Return (x, y) of the center of cell containing provided text 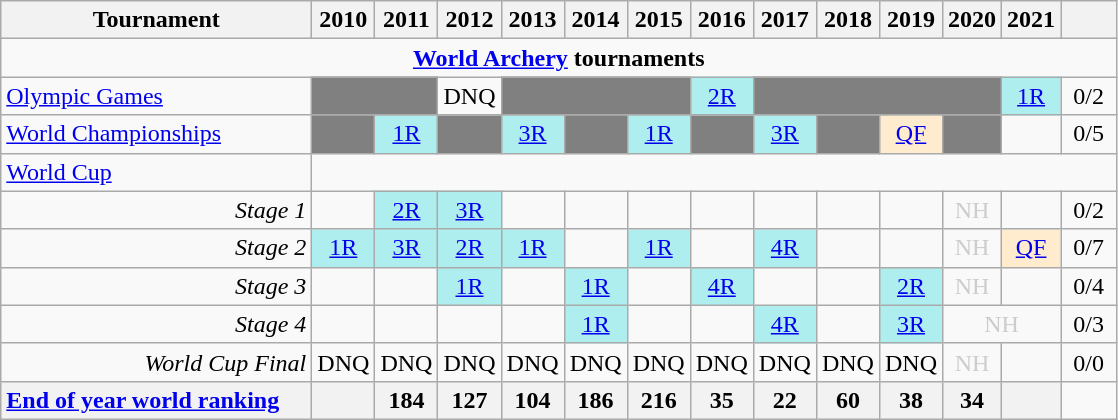
2018 (848, 20)
104 (532, 400)
World Championships (156, 134)
0/3 (1089, 324)
0/7 (1089, 248)
35 (722, 400)
186 (596, 400)
World Cup Final (156, 362)
2017 (784, 20)
World Archery tournaments (559, 58)
2011 (406, 20)
0/0 (1089, 362)
Stage 4 (156, 324)
22 (784, 400)
216 (658, 400)
38 (910, 400)
World Cup (156, 172)
34 (972, 400)
2019 (910, 20)
Olympic Games (156, 96)
127 (470, 400)
Tournament (156, 20)
2012 (470, 20)
End of year world ranking (156, 400)
Stage 3 (156, 286)
Stage 1 (156, 210)
60 (848, 400)
2015 (658, 20)
2014 (596, 20)
2020 (972, 20)
2021 (1032, 20)
Stage 2 (156, 248)
0/4 (1089, 286)
2010 (344, 20)
2013 (532, 20)
2016 (722, 20)
184 (406, 400)
0/5 (1089, 134)
